Return the (X, Y) coordinate for the center point of the cell that contains the specified text.  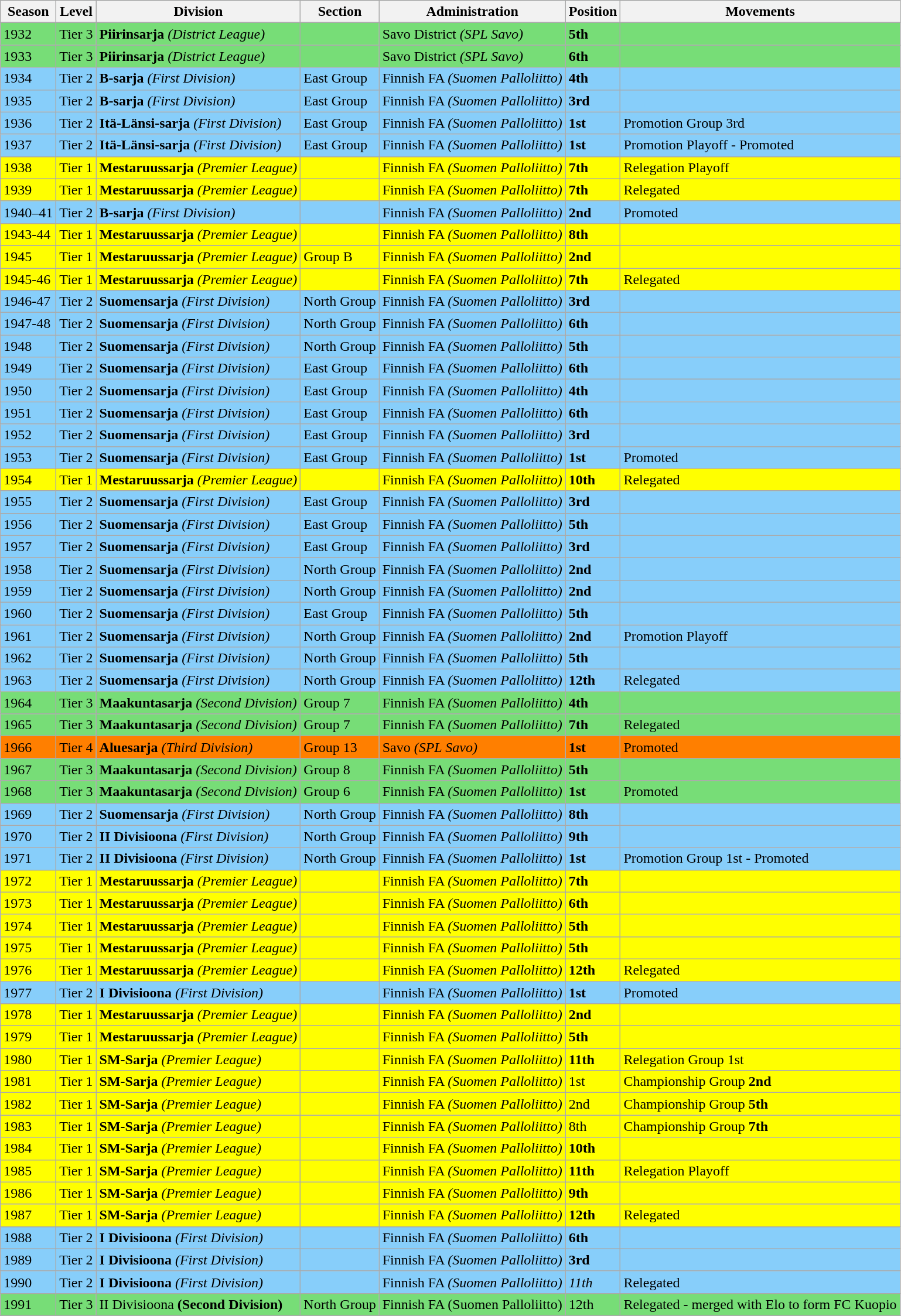
1943-44 (28, 234)
1949 (28, 368)
Promotion Group 3rd (760, 123)
1981 (28, 1082)
1979 (28, 1037)
1952 (28, 435)
1986 (28, 1193)
1956 (28, 524)
1958 (28, 569)
1963 (28, 681)
Group 8 (340, 770)
1980 (28, 1059)
Division (198, 12)
Group B (340, 257)
Season (28, 12)
1945 (28, 257)
1947-48 (28, 324)
1977 (28, 993)
1973 (28, 903)
1971 (28, 859)
Promotion Playoff (760, 635)
Section (340, 12)
Administration (472, 12)
1938 (28, 168)
1948 (28, 346)
Championship Group 7th (760, 1126)
1932 (28, 34)
1976 (28, 970)
1957 (28, 546)
1933 (28, 56)
1988 (28, 1238)
1965 (28, 725)
1934 (28, 78)
1953 (28, 457)
1960 (28, 613)
Movements (760, 12)
1964 (28, 703)
1969 (28, 814)
1978 (28, 1015)
1984 (28, 1148)
1950 (28, 391)
1945-46 (28, 279)
1939 (28, 190)
II Divisioona (Second Division) (198, 1304)
1961 (28, 635)
1975 (28, 948)
Championship Group 2nd (760, 1082)
1968 (28, 792)
1955 (28, 502)
1990 (28, 1282)
1936 (28, 123)
1966 (28, 747)
1983 (28, 1126)
1982 (28, 1104)
Savo (SPL Savo) (472, 747)
1940–41 (28, 212)
1974 (28, 925)
Promotion Group 1st - Promoted (760, 859)
Level (76, 12)
Aluesarja (Third Division) (198, 747)
Tier 4 (76, 747)
1989 (28, 1260)
1967 (28, 770)
1951 (28, 413)
1972 (28, 881)
1970 (28, 836)
1991 (28, 1304)
1985 (28, 1171)
1987 (28, 1215)
Relegated - merged with Elo to form FC Kuopio (760, 1304)
Group 6 (340, 792)
Championship Group 5th (760, 1104)
Relegation Group 1st (760, 1059)
1935 (28, 101)
1937 (28, 145)
1962 (28, 658)
1954 (28, 480)
1959 (28, 591)
Position (593, 12)
1946-47 (28, 302)
Promotion Playoff - Promoted (760, 145)
Group 13 (340, 747)
